Extract the (X, Y) coordinate from the center of the cell holding the provided text.  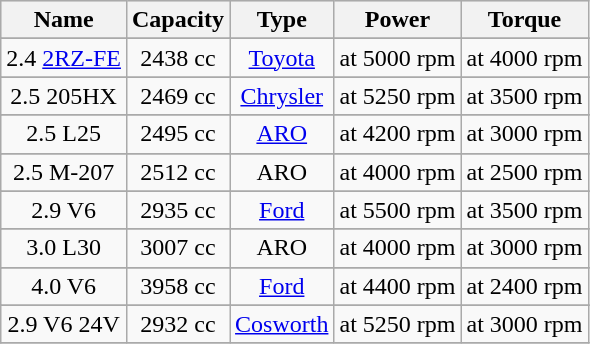
3007 cc (178, 248)
3.0 L30 (64, 248)
2438 cc (178, 58)
at 5500 rpm (398, 210)
3958 cc (178, 286)
Power (398, 20)
Torque (524, 20)
2.5 205HX (64, 96)
2932 cc (178, 324)
Chrysler (282, 96)
Cosworth (282, 324)
at 2400 rpm (524, 286)
Type (282, 20)
at 4200 rpm (398, 134)
Toyota (282, 58)
2512 cc (178, 172)
4.0 V6 (64, 286)
at 5000 rpm (398, 58)
at 4400 rpm (398, 286)
2935 cc (178, 210)
2495 cc (178, 134)
2469 cc (178, 96)
at 2500 rpm (524, 172)
2.5 L25 (64, 134)
Name (64, 20)
2.4 2RZ-FE (64, 58)
2.9 V6 (64, 210)
2.5 M-207 (64, 172)
2.9 V6 24V (64, 324)
Capacity (178, 20)
